Pinpoint the cell where the given text exists, returning its (x, y) midpoint coordinate. 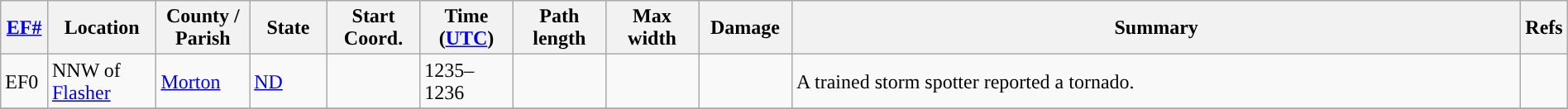
Time (UTC) (466, 28)
Location (102, 28)
EF0 (25, 81)
State (289, 28)
Refs (1545, 28)
1235–1236 (466, 81)
Damage (744, 28)
EF# (25, 28)
Max width (652, 28)
Morton (203, 81)
Start Coord. (374, 28)
County / Parish (203, 28)
Path length (559, 28)
Summary (1156, 28)
A trained storm spotter reported a tornado. (1156, 81)
ND (289, 81)
NNW of Flasher (102, 81)
